Find where the given text appears and provide that cell's center as [X, Y] coordinate. 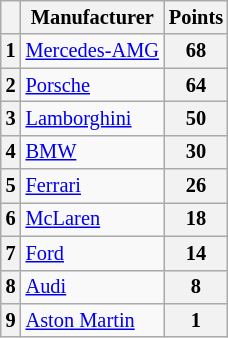
Audi [92, 287]
Mercedes-AMG [92, 51]
BMW [92, 152]
2 [11, 85]
26 [196, 186]
Aston Martin [92, 320]
McLaren [92, 219]
Ferrari [92, 186]
Porsche [92, 85]
Lamborghini [92, 118]
Ford [92, 253]
Manufacturer [92, 17]
5 [11, 186]
7 [11, 253]
4 [11, 152]
64 [196, 85]
Points [196, 17]
50 [196, 118]
30 [196, 152]
6 [11, 219]
3 [11, 118]
68 [196, 51]
14 [196, 253]
18 [196, 219]
9 [11, 320]
